Determine the [X, Y] coordinate at the center of the cell enclosing the given text.  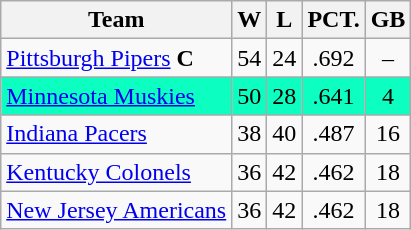
16 [388, 134]
24 [284, 58]
.487 [334, 134]
.641 [334, 96]
PCT. [334, 20]
4 [388, 96]
Indiana Pacers [116, 134]
54 [250, 58]
New Jersey Americans [116, 210]
Team [116, 20]
40 [284, 134]
50 [250, 96]
.692 [334, 58]
Pittsburgh Pipers C [116, 58]
Kentucky Colonels [116, 172]
– [388, 58]
38 [250, 134]
W [250, 20]
28 [284, 96]
GB [388, 20]
L [284, 20]
Minnesota Muskies [116, 96]
